For the text-containing cell, return its midpoint in (x, y) coordinate format. 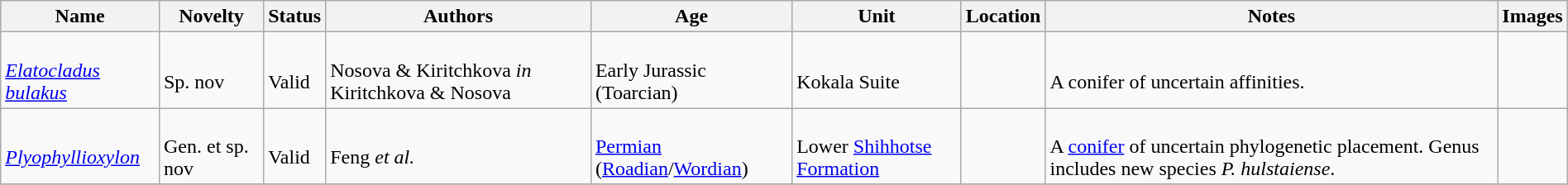
Kokala Suite (877, 70)
A conifer of uncertain affinities. (1272, 70)
Early Jurassic (Toarcian) (691, 70)
A conifer of uncertain phylogenetic placement. Genus includes new species P. hulstaiense. (1272, 146)
Permian (Roadian/Wordian) (691, 146)
Lower Shihhotse Formation (877, 146)
Plyophyllioxylon (80, 146)
Nosova & Kiritchkova in Kiritchkova & Nosova (458, 70)
Elatocladus bulakus (80, 70)
Authors (458, 17)
Unit (877, 17)
Notes (1272, 17)
Sp. nov (211, 70)
Feng et al. (458, 146)
Name (80, 17)
Gen. et sp. nov (211, 146)
Location (1003, 17)
Status (294, 17)
Age (691, 17)
Images (1532, 17)
Novelty (211, 17)
